From the cell containing the given text, extract its center point as (X, Y) coordinate. 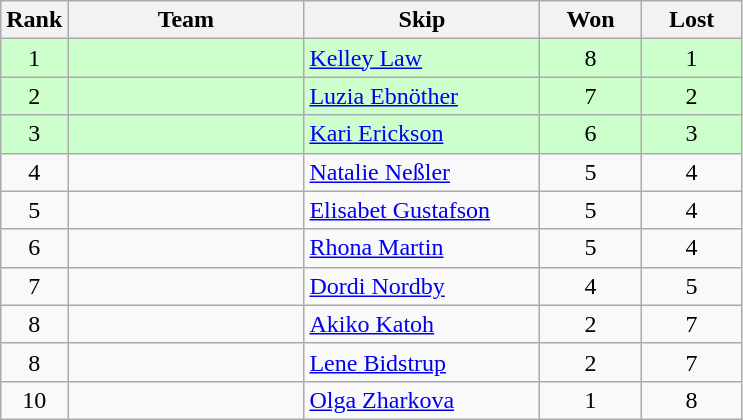
Skip (422, 20)
Won (590, 20)
Kari Erickson (422, 134)
Lost (692, 20)
Rank (34, 20)
Rhona Martin (422, 248)
Elisabet Gustafson (422, 210)
Olga Zharkova (422, 400)
Kelley Law (422, 58)
Luzia Ebnöther (422, 96)
Lene Bidstrup (422, 362)
Natalie Neßler (422, 172)
Dordi Nordby (422, 286)
Akiko Katoh (422, 324)
10 (34, 400)
Team (186, 20)
